Identify which cell holds the provided text, then report its [x, y] central coordinate. 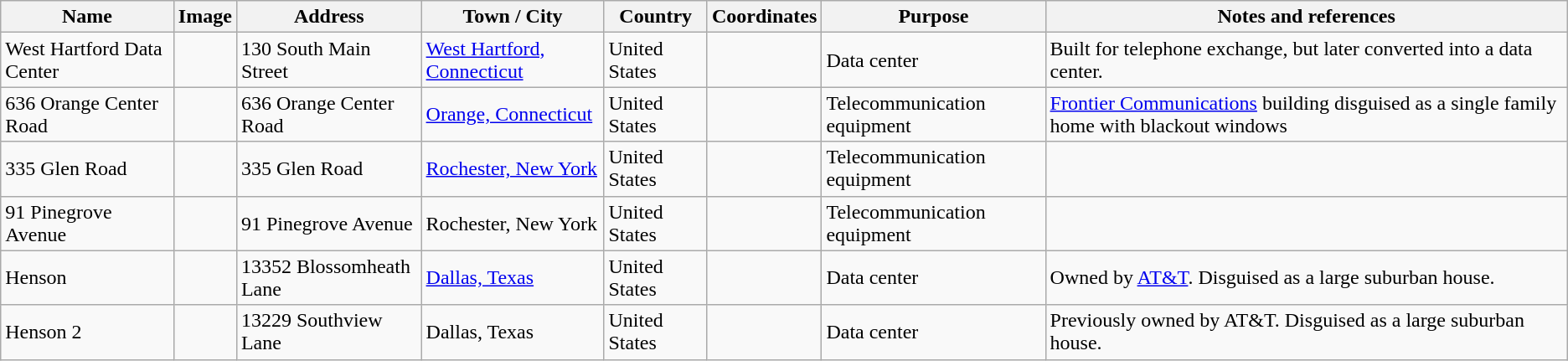
West Hartford, Connecticut [513, 60]
Previously owned by AT&T. Disguised as a large suburban house. [1307, 332]
Purpose [933, 17]
West Hartford Data Center [87, 60]
Image [204, 17]
Notes and references [1307, 17]
Name [87, 17]
Orange, Connecticut [513, 114]
Henson [87, 278]
Built for telephone exchange, but later converted into a data center. [1307, 60]
13229 Southview Lane [328, 332]
Frontier Communications building disguised as a single family home with blackout windows [1307, 114]
Owned by AT&T. Disguised as a large suburban house. [1307, 278]
Henson 2 [87, 332]
130 South Main Street [328, 60]
13352 Blossomheath Lane [328, 278]
Address [328, 17]
Coordinates [764, 17]
Country [655, 17]
Town / City [513, 17]
